Find where the given text appears and provide that cell's center as [X, Y] coordinate. 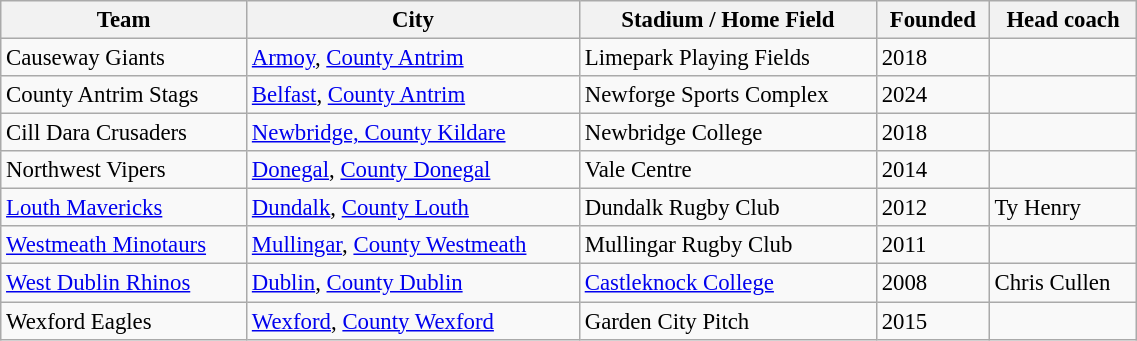
Mullingar, County Westmeath [414, 245]
2015 [932, 321]
Head coach [1063, 20]
Dundalk, County Louth [414, 208]
Dublin, County Dublin [414, 283]
Newbridge, County Kildare [414, 133]
Stadium / Home Field [728, 20]
Castleknock College [728, 283]
Ty Henry [1063, 208]
Causeway Giants [124, 58]
Westmeath Minotaurs [124, 245]
Armoy, County Antrim [414, 58]
West Dublin Rhinos [124, 283]
Team [124, 20]
Newforge Sports Complex [728, 95]
City [414, 20]
County Antrim Stags [124, 95]
2008 [932, 283]
2014 [932, 170]
2024 [932, 95]
Louth Mavericks [124, 208]
Garden City Pitch [728, 321]
Newbridge College [728, 133]
Dundalk Rugby Club [728, 208]
2011 [932, 245]
Vale Centre [728, 170]
Northwest Vipers [124, 170]
Chris Cullen [1063, 283]
2012 [932, 208]
Donegal, County Donegal [414, 170]
Wexford Eagles [124, 321]
Belfast, County Antrim [414, 95]
Cill Dara Crusaders [124, 133]
Founded [932, 20]
Wexford, County Wexford [414, 321]
Mullingar Rugby Club [728, 245]
Limepark Playing Fields [728, 58]
